Find where the given text appears and provide that cell's center as (X, Y) coordinate. 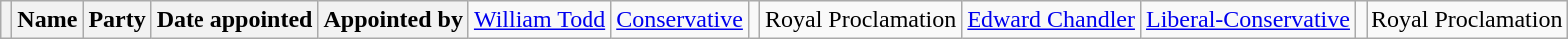
Edward Chandler (1051, 20)
Party (117, 20)
Liberal-Conservative (1247, 20)
Conservative (680, 20)
Date appointed (234, 20)
Appointed by (393, 20)
Name (48, 20)
William Todd (539, 20)
